Return the (X, Y) coordinate for the center point of the cell that contains the specified text.  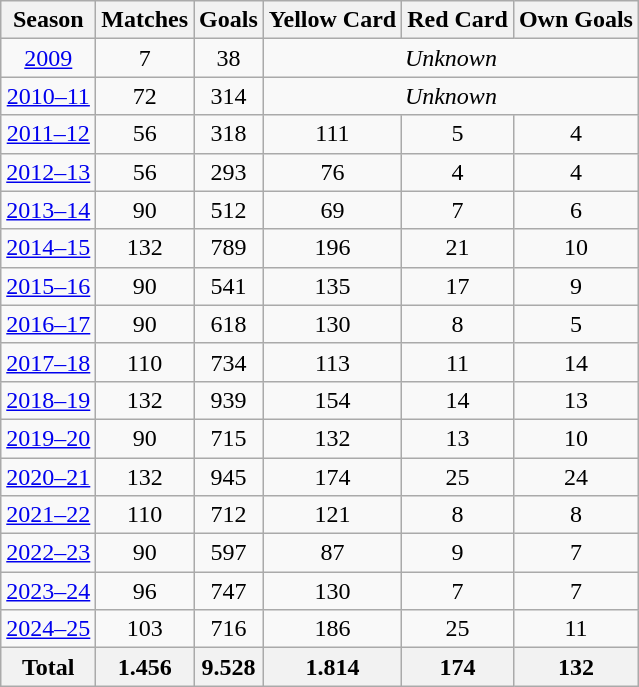
318 (229, 134)
103 (145, 629)
2017–18 (48, 362)
512 (229, 210)
76 (332, 172)
1.456 (145, 667)
2013–14 (48, 210)
716 (229, 629)
2015–16 (48, 286)
Total (48, 667)
69 (332, 210)
96 (145, 591)
597 (229, 553)
2011–12 (48, 134)
2016–17 (48, 324)
715 (229, 438)
121 (332, 515)
939 (229, 400)
186 (332, 629)
2020–21 (48, 477)
945 (229, 477)
Goals (229, 20)
293 (229, 172)
21 (458, 248)
2010–11 (48, 96)
2018–19 (48, 400)
2012–13 (48, 172)
196 (332, 248)
Season (48, 20)
2019–20 (48, 438)
747 (229, 591)
2014–15 (48, 248)
2009 (48, 58)
9.528 (229, 667)
135 (332, 286)
Yellow Card (332, 20)
38 (229, 58)
6 (576, 210)
2022–23 (48, 553)
24 (576, 477)
Red Card (458, 20)
314 (229, 96)
789 (229, 248)
2023–24 (48, 591)
2024–25 (48, 629)
2021–22 (48, 515)
87 (332, 553)
111 (332, 134)
Matches (145, 20)
734 (229, 362)
Own Goals (576, 20)
1.814 (332, 667)
113 (332, 362)
72 (145, 96)
712 (229, 515)
618 (229, 324)
154 (332, 400)
17 (458, 286)
541 (229, 286)
